For the text-containing cell, return its midpoint in (x, y) coordinate format. 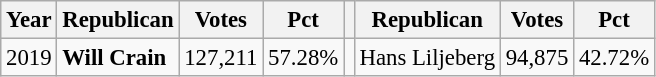
Year (29, 20)
94,875 (536, 58)
2019 (29, 58)
57.28% (304, 58)
127,211 (221, 58)
Will Crain (118, 58)
42.72% (614, 58)
Hans Liljeberg (427, 58)
